Locate the cell with the specified text and output its (x, y) center coordinate. 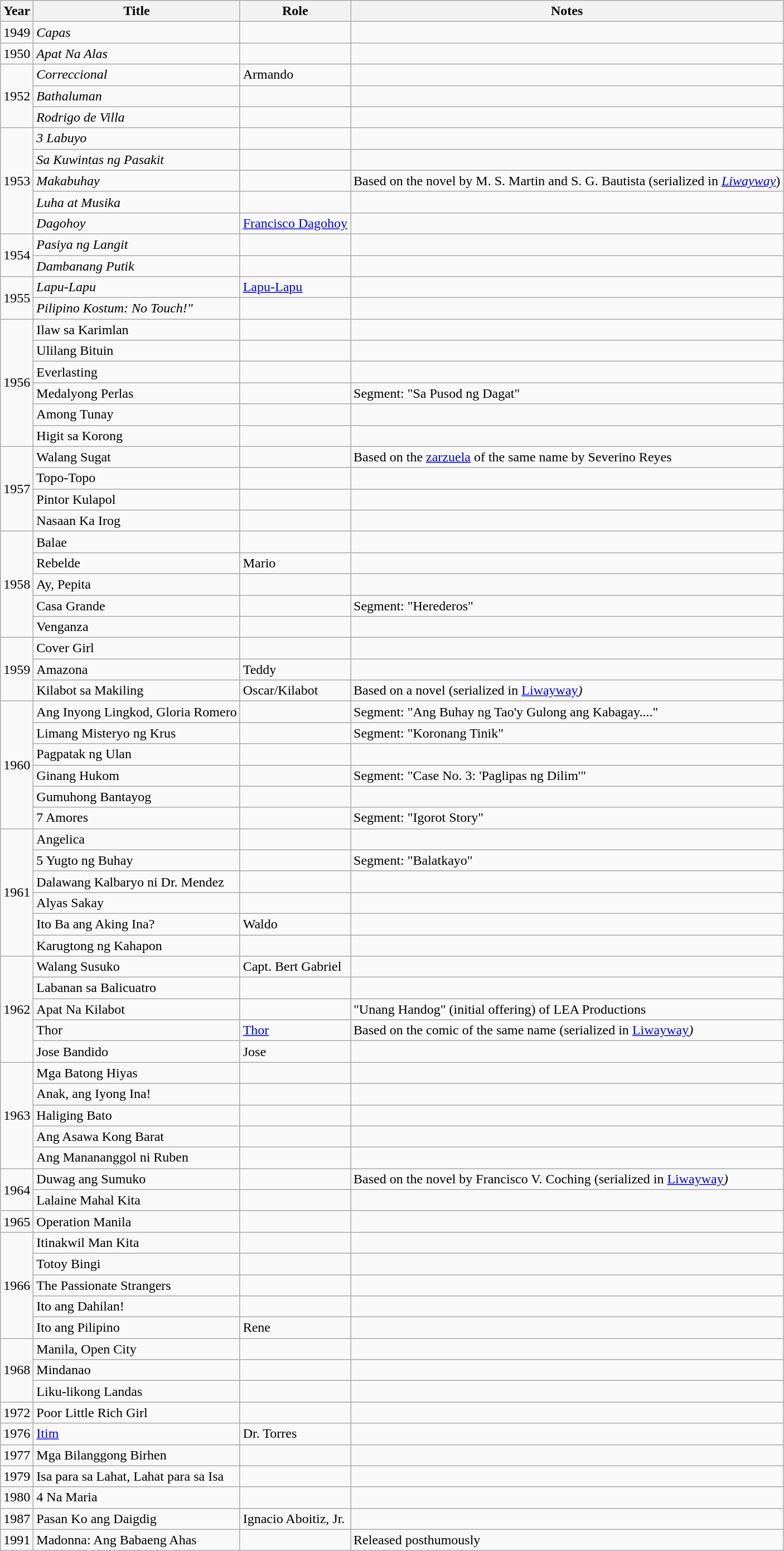
Everlasting (137, 372)
1977 (17, 1455)
Operation Manila (137, 1221)
Teddy (295, 669)
Armando (295, 75)
Mga Bilanggong Birhen (137, 1455)
Ang Manananggol ni Ruben (137, 1158)
Title (137, 11)
1958 (17, 584)
Haliging Bato (137, 1115)
Mindanao (137, 1370)
1955 (17, 298)
Dr. Torres (295, 1434)
Anak, ang Iyong Ina! (137, 1094)
1956 (17, 383)
Casa Grande (137, 605)
Amazona (137, 669)
Lalaine Mahal Kita (137, 1200)
Topo-Topo (137, 478)
Among Tunay (137, 415)
Pilipino Kostum: No Touch!" (137, 309)
1987 (17, 1519)
1965 (17, 1221)
Capt. Bert Gabriel (295, 967)
Dambanang Putik (137, 266)
Capas (137, 32)
1976 (17, 1434)
Ito ang Pilipino (137, 1328)
Higit sa Korong (137, 436)
Segment: "Koronang Tinik" (567, 733)
Limang Misteryo ng Krus (137, 733)
1963 (17, 1115)
Walang Sugat (137, 457)
Totoy Bingi (137, 1264)
Madonna: Ang Babaeng Ahas (137, 1540)
Apat Na Alas (137, 54)
Pintor Kulapol (137, 499)
Dagohoy (137, 223)
The Passionate Strangers (137, 1285)
Duwag ang Sumuko (137, 1179)
Correccional (137, 75)
Segment: "Case No. 3: 'Paglipas ng Dilim'" (567, 775)
Segment: "Balatkayo" (567, 860)
Cover Girl (137, 648)
Released posthumously (567, 1540)
1966 (17, 1285)
Mga Batong Hiyas (137, 1073)
Role (295, 11)
1991 (17, 1540)
Poor Little Rich Girl (137, 1413)
Luha at Musika (137, 202)
Angelica (137, 839)
Nasaan Ka Irog (137, 521)
Isa para sa Lahat, Lahat para sa Isa (137, 1476)
1961 (17, 892)
Based on the novel by Francisco V. Coching (serialized in Liwayway) (567, 1179)
Sa Kuwintas ng Pasakit (137, 160)
Mario (295, 563)
1952 (17, 96)
Kilabot sa Makiling (137, 691)
1960 (17, 765)
Balae (137, 542)
Based on the zarzuela of the same name by Severino Reyes (567, 457)
1962 (17, 1009)
1954 (17, 255)
Jose Bandido (137, 1052)
1957 (17, 489)
Segment: "Ang Buhay ng Tao'y Gulong ang Kabagay...." (567, 712)
Bathaluman (137, 96)
Dalawang Kalbaryo ni Dr. Mendez (137, 882)
Notes (567, 11)
Apat Na Kilabot (137, 1009)
1980 (17, 1497)
1968 (17, 1370)
Segment: "Sa Pusod ng Dagat" (567, 393)
1953 (17, 181)
Itinakwil Man Kita (137, 1242)
Rodrigo de Villa (137, 117)
Rene (295, 1328)
Pagpatak ng Ulan (137, 754)
Ang Inyong Lingkod, Gloria Romero (137, 712)
Rebelde (137, 563)
1979 (17, 1476)
Ito Ba ang Aking Ina? (137, 924)
Alyas Sakay (137, 903)
Ay, Pepita (137, 584)
1959 (17, 669)
Oscar/Kilabot (295, 691)
Based on the comic of the same name (serialized in Liwayway) (567, 1030)
Ginang Hukom (137, 775)
Itim (137, 1434)
Based on the novel by M. S. Martin and S. G. Bautista (serialized in Liwayway) (567, 181)
Medalyong Perlas (137, 393)
Based on a novel (serialized in Liwayway) (567, 691)
Ang Asawa Kong Barat (137, 1136)
5 Yugto ng Buhay (137, 860)
Pasiya ng Langit (137, 244)
Ulilang Bituin (137, 351)
Pasan Ko ang Daigdig (137, 1519)
Walang Susuko (137, 967)
1972 (17, 1413)
Ignacio Aboitiz, Jr. (295, 1519)
Labanan sa Balicuatro (137, 988)
1950 (17, 54)
Year (17, 11)
7 Amores (137, 818)
"Unang Handog" (initial offering) of LEA Productions (567, 1009)
Jose (295, 1052)
Ilaw sa Karimlan (137, 330)
Segment: "Herederos" (567, 605)
1964 (17, 1189)
Liku-likong Landas (137, 1391)
Francisco Dagohoy (295, 223)
Segment: "Igorot Story" (567, 818)
Manila, Open City (137, 1349)
3 Labuyo (137, 138)
Waldo (295, 924)
Karugtong ng Kahapon (137, 946)
Venganza (137, 627)
1949 (17, 32)
4 Na Maria (137, 1497)
Ito ang Dahilan! (137, 1307)
Gumuhong Bantayog (137, 797)
Makabuhay (137, 181)
